Identify which cell holds the provided text, then report its (x, y) central coordinate. 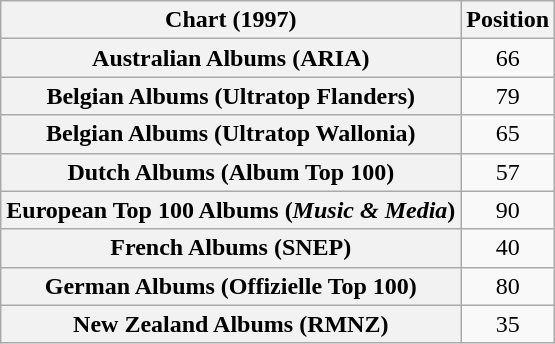
57 (508, 172)
79 (508, 96)
90 (508, 210)
Dutch Albums (Album Top 100) (231, 172)
Position (508, 20)
Australian Albums (ARIA) (231, 58)
65 (508, 134)
66 (508, 58)
French Albums (SNEP) (231, 248)
40 (508, 248)
35 (508, 324)
Belgian Albums (Ultratop Flanders) (231, 96)
European Top 100 Albums (Music & Media) (231, 210)
Belgian Albums (Ultratop Wallonia) (231, 134)
German Albums (Offizielle Top 100) (231, 286)
Chart (1997) (231, 20)
New Zealand Albums (RMNZ) (231, 324)
80 (508, 286)
